Determine the [x, y] coordinate at the center of the cell enclosing the given text.  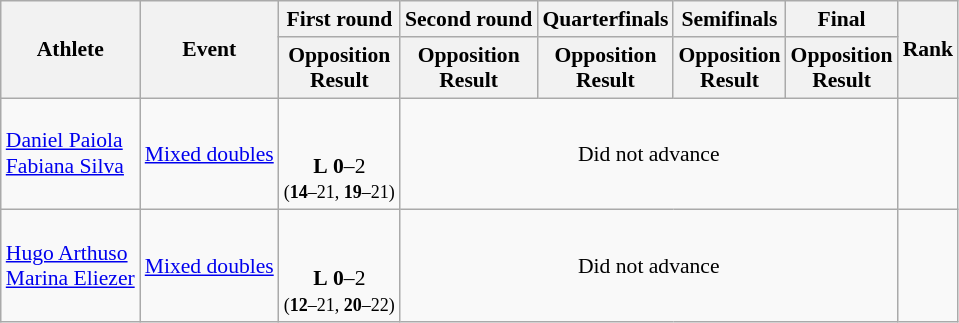
First round [340, 19]
Athlete [70, 50]
Second round [469, 19]
Semifinals [729, 19]
L 0–2(12–21, 20–22) [340, 266]
Hugo ArthusoMarina Eliezer [70, 266]
L 0–2(14–21, 19–21) [340, 154]
Rank [928, 50]
Quarterfinals [605, 19]
Final [842, 19]
Event [210, 50]
Daniel PaiolaFabiana Silva [70, 154]
